Identify which cell holds the provided text, then report its (x, y) central coordinate. 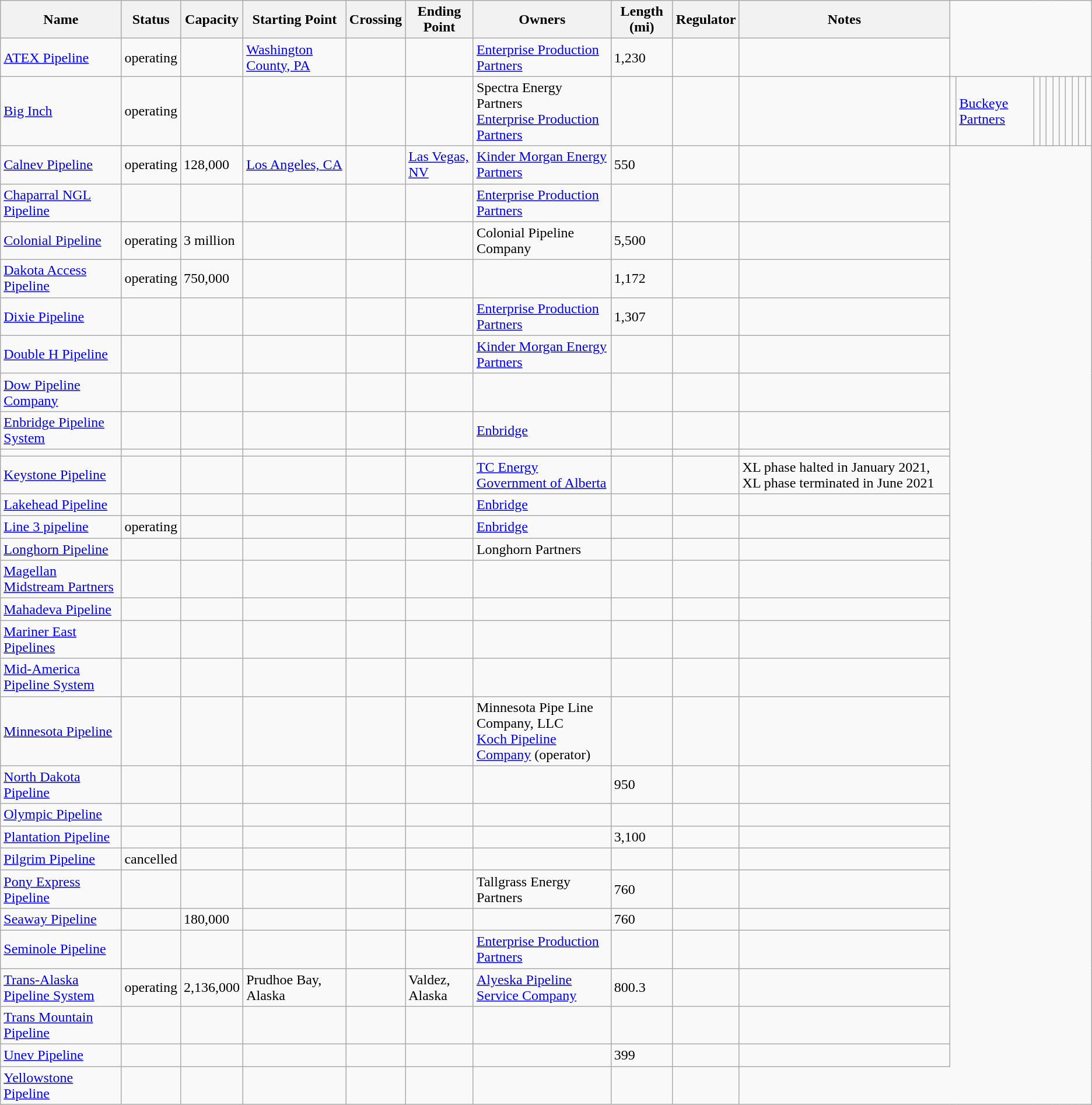
Plantation Pipeline (61, 837)
950 (642, 785)
Seminole Pipeline (61, 949)
Washington County, PA (295, 57)
Buckeye Partners (995, 111)
Trans-Alaska Pipeline System (61, 987)
Dakota Access Pipeline (61, 279)
Mariner East Pipelines (61, 639)
Notes (845, 20)
128,000 (212, 164)
Seaway Pipeline (61, 919)
1,230 (642, 57)
cancelled (151, 859)
Dixie Pipeline (61, 316)
Los Angeles, CA (295, 164)
3 million (212, 240)
2,136,000 (212, 987)
550 (642, 164)
Ending Point (440, 20)
Capacity (212, 20)
Dow Pipeline Company (61, 392)
North Dakota Pipeline (61, 785)
Lakehead Pipeline (61, 505)
Tallgrass Energy Partners (542, 889)
Enbridge Pipeline System (61, 430)
Starting Point (295, 20)
ATEX Pipeline (61, 57)
TC EnergyGovernment of Alberta (542, 475)
Yellowstone Pipeline (61, 1086)
Colonial Pipeline (61, 240)
Pony Express Pipeline (61, 889)
Prudhoe Bay, Alaska (295, 987)
Las Vegas, NV (440, 164)
Valdez, Alaska (440, 987)
1,307 (642, 316)
XL phase halted in January 2021, XL phase terminated in June 2021 (845, 475)
Minnesota Pipe Line Company, LLCKoch Pipeline Company (operator) (542, 731)
Longhorn Pipeline (61, 549)
Name (61, 20)
Colonial Pipeline Company (542, 240)
Big Inch (61, 111)
5,500 (642, 240)
1,172 (642, 279)
Line 3 pipeline (61, 527)
Mahadeva Pipeline (61, 609)
Unev Pipeline (61, 1055)
Double H Pipeline (61, 355)
Minnesota Pipeline (61, 731)
Status (151, 20)
180,000 (212, 919)
750,000 (212, 279)
399 (642, 1055)
Calnev Pipeline (61, 164)
Chaparral NGL Pipeline (61, 203)
Mid-America Pipeline System (61, 678)
800.3 (642, 987)
Olympic Pipeline (61, 815)
Pilgrim Pipeline (61, 859)
Trans Mountain Pipeline (61, 1025)
Regulator (706, 20)
Longhorn Partners (542, 549)
Length (mi) (642, 20)
Magellan Midstream Partners (61, 580)
Keystone Pipeline (61, 475)
3,100 (642, 837)
Crossing (376, 20)
Owners (542, 20)
Spectra Energy PartnersEnterprise Production Partners (542, 111)
Alyeska Pipeline Service Company (542, 987)
